Scan for the cell matching the given text and deliver its [X, Y] coordinate at center. 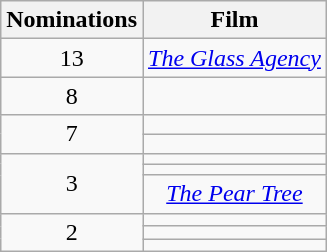
2 [72, 232]
3 [72, 183]
13 [72, 58]
8 [72, 96]
7 [72, 134]
Film [234, 20]
Nominations [72, 20]
The Glass Agency [234, 58]
The Pear Tree [234, 194]
